Provide the (x, y) coordinate of the cell's center where the given text is located.  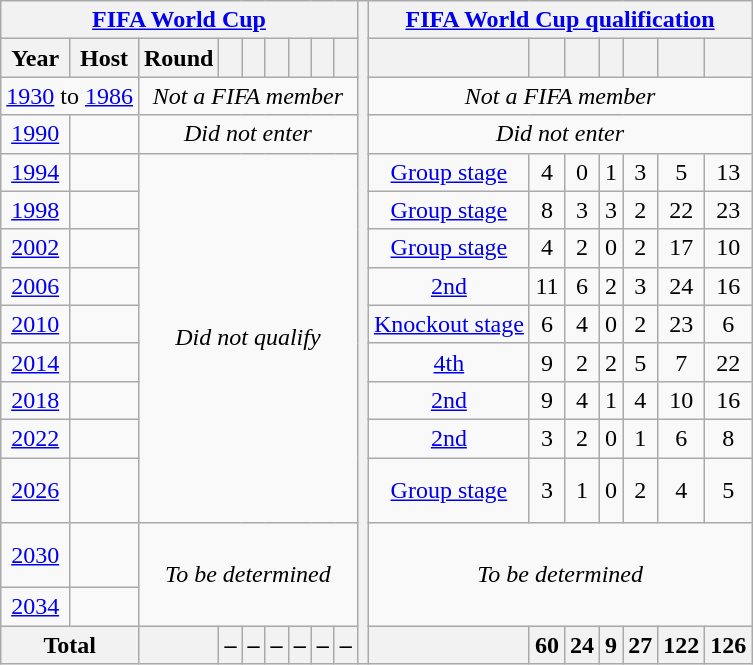
Year (36, 58)
17 (682, 248)
122 (682, 645)
1990 (36, 134)
2010 (36, 324)
Total (70, 645)
2030 (36, 556)
13 (728, 172)
4th (448, 362)
Round (178, 58)
FIFA World Cup qualification (560, 20)
2002 (36, 248)
FIFA World Cup (180, 20)
Did not qualify (248, 338)
11 (546, 286)
2022 (36, 438)
1994 (36, 172)
7 (682, 362)
2034 (36, 607)
27 (640, 645)
1930 to 1986 (70, 96)
2006 (36, 286)
2018 (36, 400)
2026 (36, 490)
2014 (36, 362)
60 (546, 645)
1998 (36, 210)
Knockout stage (448, 324)
126 (728, 645)
Host (104, 58)
